Return [x, y] of the center of cell containing provided text 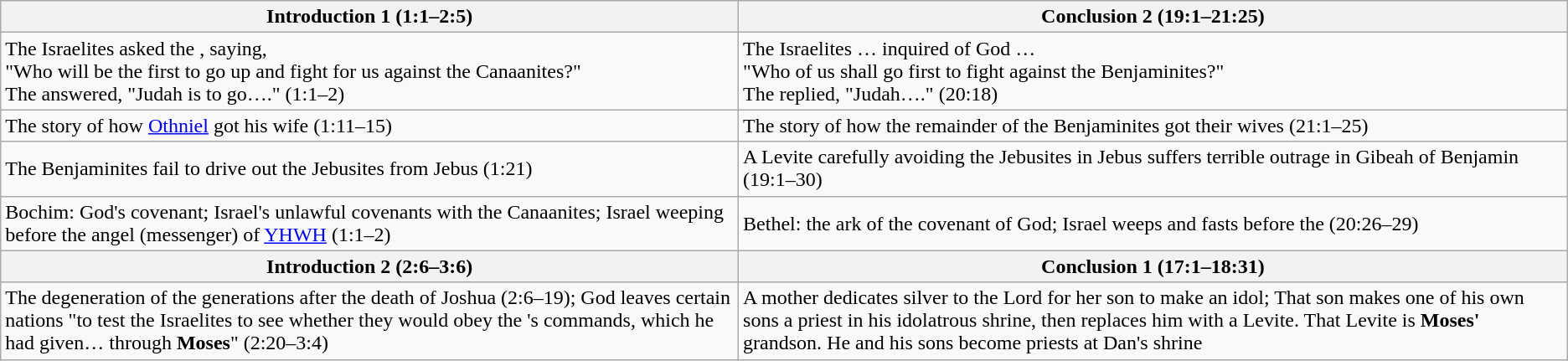
Conclusion 2 (19:1–21:25) [1153, 17]
The Benjaminites fail to drive out the Jebusites from Jebus (1:21) [370, 169]
The story of how Othniel got his wife (1:11–15) [370, 126]
The story of how the remainder of the Benjaminites got their wives (21:1–25) [1153, 126]
Bethel: the ark of the covenant of God; Israel weeps and fasts before the (20:26–29) [1153, 223]
A Levite carefully avoiding the Jebusites in Jebus suffers terrible outrage in Gibeah of Benjamin (19:1–30) [1153, 169]
The Israelites … inquired of God …"Who of us shall go first to fight against the Benjaminites?"The replied, "Judah…." (20:18) [1153, 71]
The Israelites asked the , saying,"Who will be the first to go up and fight for us against the Canaanites?"The answered, "Judah is to go…." (1:1–2) [370, 71]
Conclusion 1 (17:1–18:31) [1153, 266]
Bochim: God's covenant; Israel's unlawful covenants with the Canaanites; Israel weeping before the angel (messenger) of YHWH (1:1–2) [370, 223]
Introduction 1 (1:1–2:5) [370, 17]
Introduction 2 (2:6–3:6) [370, 266]
